From the cell containing the given text, extract its center point as (x, y) coordinate. 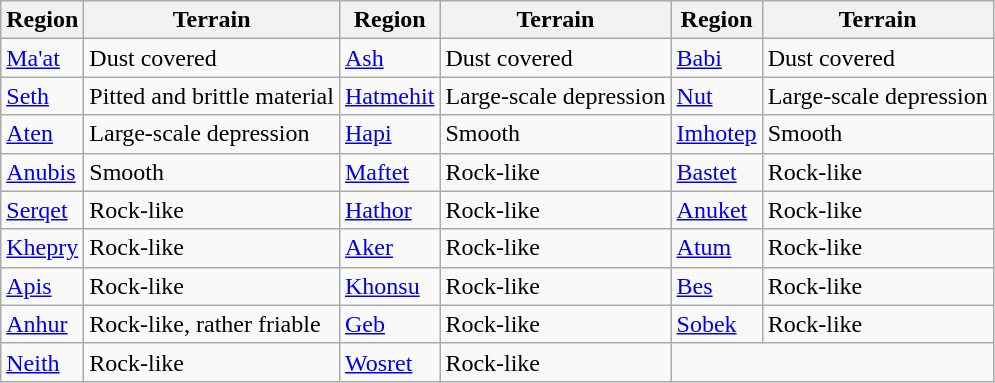
Maftet (389, 172)
Anuket (716, 210)
Khepry (42, 248)
Anhur (42, 324)
Anubis (42, 172)
Imhotep (716, 134)
Ma'at (42, 58)
Aten (42, 134)
Rock-like, rather friable (212, 324)
Apis (42, 286)
Nut (716, 96)
Ash (389, 58)
Babi (716, 58)
Khonsu (389, 286)
Pitted and brittle material (212, 96)
Seth (42, 96)
Hapi (389, 134)
Bastet (716, 172)
Hatmehit (389, 96)
Sobek (716, 324)
Hathor (389, 210)
Serqet (42, 210)
Geb (389, 324)
Atum (716, 248)
Neith (42, 362)
Aker (389, 248)
Bes (716, 286)
Wosret (389, 362)
